Pinpoint the cell where the given text exists, returning its [x, y] midpoint coordinate. 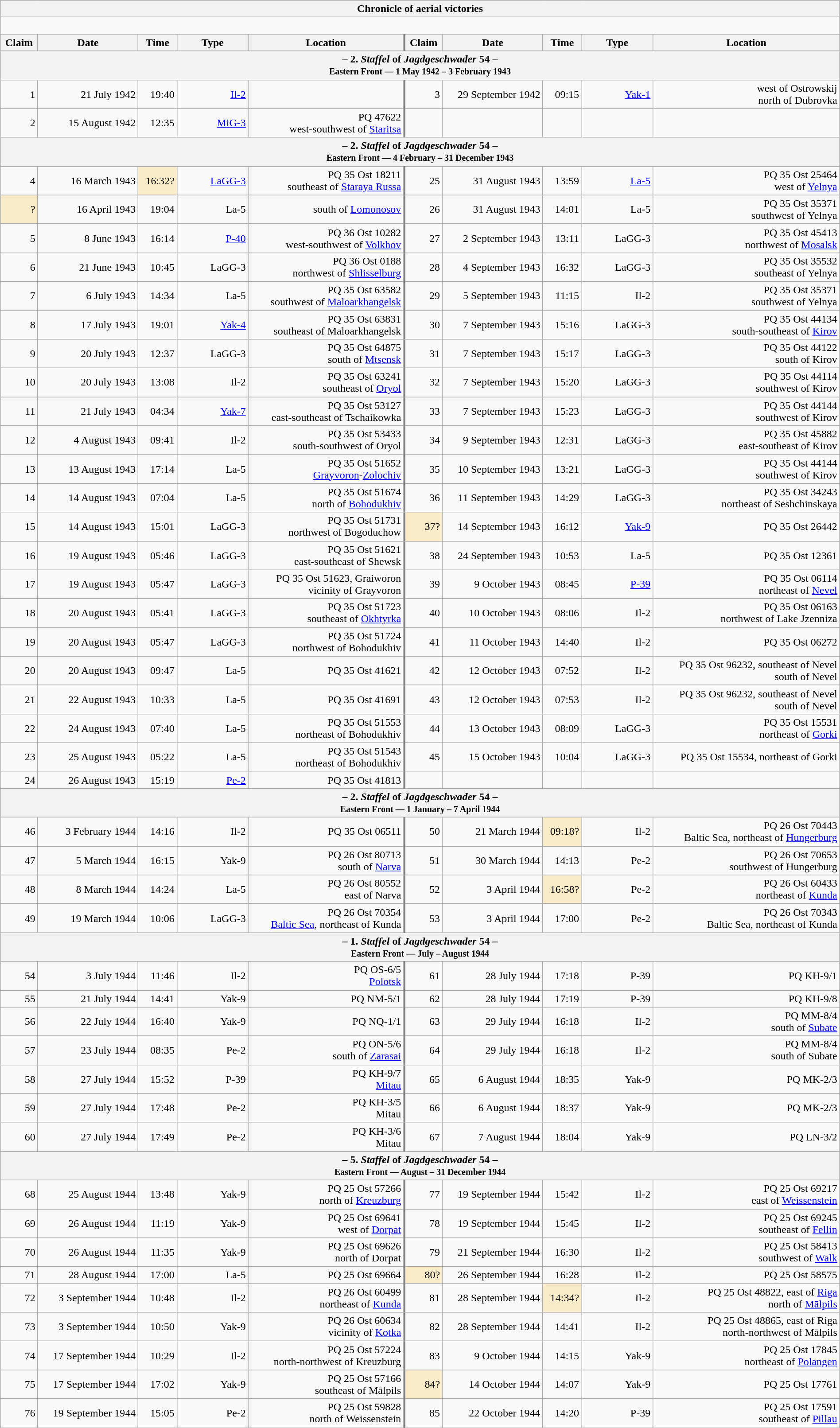
13 August 1943 [88, 469]
43 [423, 699]
11:15 [562, 296]
5 March 1944 [88, 860]
PQ 25 Ost 69664 [326, 1275]
5 [19, 238]
15:01 [158, 526]
PQ 25 Ost 69641west of Dorpat [326, 1223]
04:34 [158, 411]
83 [423, 1356]
PQ 35 Ost 41691 [326, 699]
9 October 1943 [493, 584]
PQ 25 Ost 69626north of Dorpat [326, 1252]
14:13 [562, 860]
14:34 [158, 296]
PQ 35 Ost 53127 east-southeast of Tschaikowka [326, 411]
PQ 26 Ost 80713 south of Narva [326, 860]
09:41 [158, 440]
20 [19, 671]
4 September 1943 [493, 267]
54 [19, 976]
west of Ostrowskij north of Dubrovka [747, 94]
58 [19, 1079]
3 July 1944 [88, 976]
14:16 [158, 832]
9 [19, 354]
9 October 1944 [493, 1356]
21 June 1943 [88, 267]
5 September 1943 [493, 296]
13 October 1943 [493, 728]
66 [423, 1108]
07:53 [562, 699]
PQ 35 Ost 41813 [326, 780]
PQ 35 Ost 44134 south-southeast of Kirov [747, 324]
15:45 [562, 1223]
PQ KH-9/1 [747, 976]
64 [423, 1050]
4 [19, 181]
16:30 [562, 1252]
11 [19, 411]
60 [19, 1137]
21 July 1943 [88, 411]
48 [19, 890]
18:35 [562, 1079]
PQ 26 Ost 60499northeast of Kunda [326, 1298]
19:40 [158, 94]
PQ 36 Ost 0188 northwest of Shlisselburg [326, 267]
PQ 25 Ost 69245 southeast of Fellin [747, 1223]
10:48 [158, 1298]
42 [423, 671]
67 [423, 1137]
13 [19, 469]
39 [423, 584]
PQ 25 Ost 59828north of Weissenstein [326, 1413]
14:29 [562, 498]
16:28 [562, 1275]
77 [423, 1195]
6 [19, 267]
PQ 35 Ost 44122 south of Kirov [747, 354]
10:50 [158, 1327]
41 [423, 642]
14:07 [562, 1384]
PQ 35 Ost 51723 southeast of Okhtyrka [326, 613]
PQ 35 Ost 45882 east-southeast of Kirov [747, 440]
61 [423, 976]
40 [423, 613]
13:11 [562, 238]
– 2. Staffel of Jagdgeschwader 54 –Eastern Front — 1 January – 7 April 1944 [420, 803]
16:12 [562, 526]
PQ 25 Ost 69217east of Weissenstein [747, 1195]
82 [423, 1327]
51 [423, 860]
25 August 1943 [88, 757]
9 September 1943 [493, 440]
PQ 35 Ost 63582 southwest of Maloarkhangelsk [326, 296]
10 September 1943 [493, 469]
19 March 1944 [88, 918]
13:21 [562, 469]
79 [423, 1252]
PQ 35 Ost 51553northeast of Bohodukhiv [326, 728]
13:08 [158, 383]
78 [423, 1223]
44 [423, 728]
62 [423, 999]
PQ 35 Ost 06272 [747, 642]
75 [19, 1384]
PQ KH-3/5Mitau [326, 1108]
14 [19, 498]
21 [19, 699]
PQ 25 Ost 17591 southeast of Pillau [747, 1413]
16:15 [158, 860]
84? [423, 1384]
PQ LN-3/2 [747, 1137]
PQ 35 Ost 51674 north of Bohodukhiv [326, 498]
16 March 1943 [88, 181]
50 [423, 832]
25 [423, 181]
PQ ON-5/6south of Zarasai [326, 1050]
PQ 35 Ost 12361 [747, 556]
36 [423, 498]
8 June 1943 [88, 238]
PQ 26 Ost 70653 southwest of Hungerburg [747, 860]
15:17 [562, 354]
74 [19, 1356]
16 April 1943 [88, 209]
45 [423, 757]
PQ NM-5/1 [326, 999]
05:22 [158, 757]
29 September 1942 [493, 94]
46 [19, 832]
PQ 35 Ost 35532 southeast of Yelnya [747, 267]
PQ 35 Ost 63241 southeast of Oryol [326, 383]
17:14 [158, 469]
59 [19, 1108]
16:32? [158, 181]
34 [423, 440]
37? [423, 526]
16:58? [562, 890]
PQ KH-3/6Mitau [326, 1137]
PQ KH-9/8 [747, 999]
08:09 [562, 728]
22 October 1944 [493, 1413]
2 September 1943 [493, 238]
24 September 1943 [493, 556]
2 [19, 123]
07:40 [158, 728]
24 [19, 780]
south of Lomonosov [326, 209]
PQ 26 Ost 60433northeast of Kunda [747, 890]
08:35 [158, 1050]
PQ 25 Ost 48865, east of Riga north-northwest of Mālpils [747, 1327]
MiG-3 [213, 123]
12 [19, 440]
6 July 1943 [88, 296]
21 July 1942 [88, 94]
76 [19, 1413]
81 [423, 1298]
PQ 35 Ost 51623, Graiworonvicinity of Grayvoron [326, 584]
10 [19, 383]
29 [423, 296]
17:19 [562, 999]
19:04 [158, 209]
PQ 35 Ost 06114 northeast of Nevel [747, 584]
14 September 1943 [493, 526]
PQ 35 Ost 15531northeast of Gorki [747, 728]
Yak-7 [213, 411]
10 October 1943 [493, 613]
PQ KH-9/7Mitau [326, 1079]
33 [423, 411]
55 [19, 999]
10:29 [158, 1356]
– 2. Staffel of Jagdgeschwader 54 –Eastern Front — 1 May 1942 – 3 February 1943 [420, 66]
68 [19, 1195]
PQ 25 Ost 57224 north-northwest of Kreuzburg [326, 1356]
35 [423, 469]
05:46 [158, 556]
15:05 [158, 1413]
05:41 [158, 613]
15:42 [562, 1195]
10:04 [562, 757]
PQ 35 Ost 51543northeast of Bohodukhiv [326, 757]
12:35 [158, 123]
PQ 35 Ost 06511 [326, 832]
17:02 [158, 1384]
80? [423, 1275]
14:40 [562, 642]
PQ 35 Ost 18211 southeast of Staraya Russa [326, 181]
PQ 35 Ost 06163northwest of Lake Jzenniza [747, 613]
25 August 1944 [88, 1195]
18:04 [562, 1137]
15:19 [158, 780]
PQ 35 Ost 51724 northwest of Bohodukhiv [326, 642]
63 [423, 1022]
12:31 [562, 440]
Yak-1 [618, 94]
– 5. Staffel of Jagdgeschwader 54 –Eastern Front — August – 31 December 1944 [420, 1165]
19 [19, 642]
17 [19, 584]
56 [19, 1022]
71 [19, 1275]
30 March 1944 [493, 860]
11:46 [158, 976]
21 September 1944 [493, 1252]
14:20 [562, 1413]
08:45 [562, 584]
17:49 [158, 1137]
Chronicle of aerial victories [420, 9]
PQ 35 Ost 44114 southwest of Kirov [747, 383]
PQ 35 Ost 63831 southeast of Maloarkhangelsk [326, 324]
28 [423, 267]
? [19, 209]
PQ 35 Ost 45413 northwest of Mosalsk [747, 238]
17:18 [562, 976]
PQ 35 Ost 53433 south-southwest of Oryol [326, 440]
PQ 35 Ost 51621 east-southeast of Shewsk [326, 556]
15 [19, 526]
15 August 1942 [88, 123]
3 February 1944 [88, 832]
18:37 [562, 1108]
31 [423, 354]
27 [423, 238]
23 July 1944 [88, 1050]
4 August 1943 [88, 440]
PQ 47622 west-southwest of Staritsa [326, 123]
72 [19, 1298]
16:32 [562, 267]
57 [19, 1050]
07:52 [562, 671]
65 [423, 1079]
PQ 25 Ost 17761 [747, 1384]
70 [19, 1252]
15:16 [562, 324]
30 [423, 324]
16:40 [158, 1022]
22 July 1944 [88, 1022]
PQ 35 Ost 34243 northeast of Seshchinskaya [747, 498]
11 October 1943 [493, 642]
11:19 [158, 1223]
PQ 35 Ost 26442 [747, 526]
PQ 26 Ost 70354Baltic Sea, northeast of Kunda [326, 918]
10:45 [158, 267]
10:33 [158, 699]
26 [423, 209]
PQ 26 Ost 70443Baltic Sea, northeast of Hungerburg [747, 832]
73 [19, 1327]
PQ 35 Ost 41621 [326, 671]
11 September 1943 [493, 498]
PQ 35 Ost 64875 south of Mtsensk [326, 354]
09:15 [562, 94]
PQ 25 Ost 17845 northeast of Polangen [747, 1356]
07:04 [158, 498]
PQ 35 Ost 15534, northeast of Gorki [747, 757]
52 [423, 890]
PQ 25 Ost 58413 southwest of Walk [747, 1252]
17:48 [158, 1108]
22 August 1943 [88, 699]
09:18? [562, 832]
– 2. Staffel of Jagdgeschwader 54 –Eastern Front — 4 February – 31 December 1943 [420, 152]
21 March 1944 [493, 832]
PQ 36 Ost 10282 west-southwest of Volkhov [326, 238]
24 August 1943 [88, 728]
PQ NQ-1/1 [326, 1022]
PQ 25 Ost 58575 [747, 1275]
8 March 1944 [88, 890]
32 [423, 383]
09:47 [158, 671]
PQ 25 Ost 57166 southeast of Mālpils [326, 1384]
15:52 [158, 1079]
14 October 1944 [493, 1384]
10:06 [158, 918]
PQ 26 Ost 80552east of Narva [326, 890]
21 July 1944 [88, 999]
16 [19, 556]
26 August 1943 [88, 780]
10:53 [562, 556]
38 [423, 556]
PQ 25 Ost 48822, east of Riganorth of Mālpils [747, 1298]
15:23 [562, 411]
3 [423, 94]
47 [19, 860]
14:34? [562, 1298]
8 [19, 324]
P-40 [213, 238]
14:01 [562, 209]
28 August 1944 [88, 1275]
26 September 1944 [493, 1275]
PQ OS-6/5Polotsk [326, 976]
16:14 [158, 238]
1 [19, 94]
PQ 25 Ost 57266 north of Kreuzburg [326, 1195]
11:35 [158, 1252]
– 1. Staffel of Jagdgeschwader 54 –Eastern Front — July – August 1944 [420, 947]
PQ 26 Ost 60634vicinity of Kotka [326, 1327]
19:01 [158, 324]
7 August 1944 [493, 1137]
PQ 35 Ost 51652Grayvoron-Zolochiv [326, 469]
23 [19, 757]
12:37 [158, 354]
PQ 35 Ost 25464 west of Yelnya [747, 181]
7 [19, 296]
49 [19, 918]
Yak-4 [213, 324]
14:24 [158, 890]
69 [19, 1223]
22 [19, 728]
15:20 [562, 383]
18 [19, 613]
17 July 1943 [88, 324]
PQ 26 Ost 70343Baltic Sea, northeast of Kunda [747, 918]
PQ 35 Ost 51731 northwest of Bogoduchow [326, 526]
53 [423, 918]
85 [423, 1413]
14:15 [562, 1356]
13:59 [562, 181]
15 October 1943 [493, 757]
13:48 [158, 1195]
08:06 [562, 613]
